Detect which cell encompasses the target text, then output its [x, y] center coordinate. 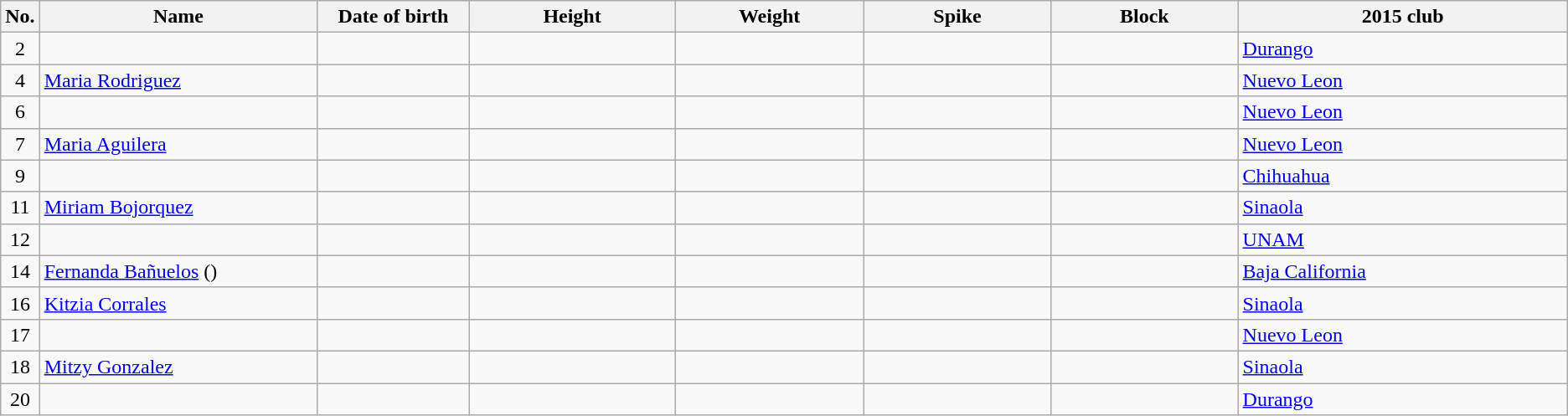
7 [20, 144]
Weight [770, 17]
18 [20, 367]
2015 club [1402, 17]
Height [571, 17]
Block [1144, 17]
9 [20, 176]
Chihuahua [1402, 176]
Maria Aguilera [178, 144]
Maria Rodriguez [178, 80]
20 [20, 399]
Name [178, 17]
2 [20, 49]
Kitzia Corrales [178, 303]
No. [20, 17]
Mitzy Gonzalez [178, 367]
14 [20, 271]
Miriam Bojorquez [178, 208]
16 [20, 303]
11 [20, 208]
6 [20, 112]
12 [20, 239]
Date of birth [394, 17]
17 [20, 335]
Fernanda Bañuelos () [178, 271]
Baja California [1402, 271]
Spike [957, 17]
4 [20, 80]
UNAM [1402, 239]
